Determine the (x, y) coordinate at the center of the cell enclosing the given text.  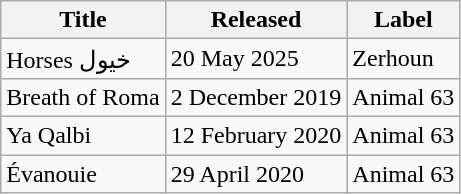
29 April 2020 (256, 173)
2 December 2019 (256, 97)
Label (404, 20)
Released (256, 20)
Ya Qalbi (83, 135)
Title (83, 20)
20 May 2025 (256, 59)
Zerhoun (404, 59)
Horses خيول (83, 59)
Breath of Roma (83, 97)
12 February 2020 (256, 135)
Évanouie (83, 173)
